Provide the (x, y) coordinate of the cell's center where the given text is located.  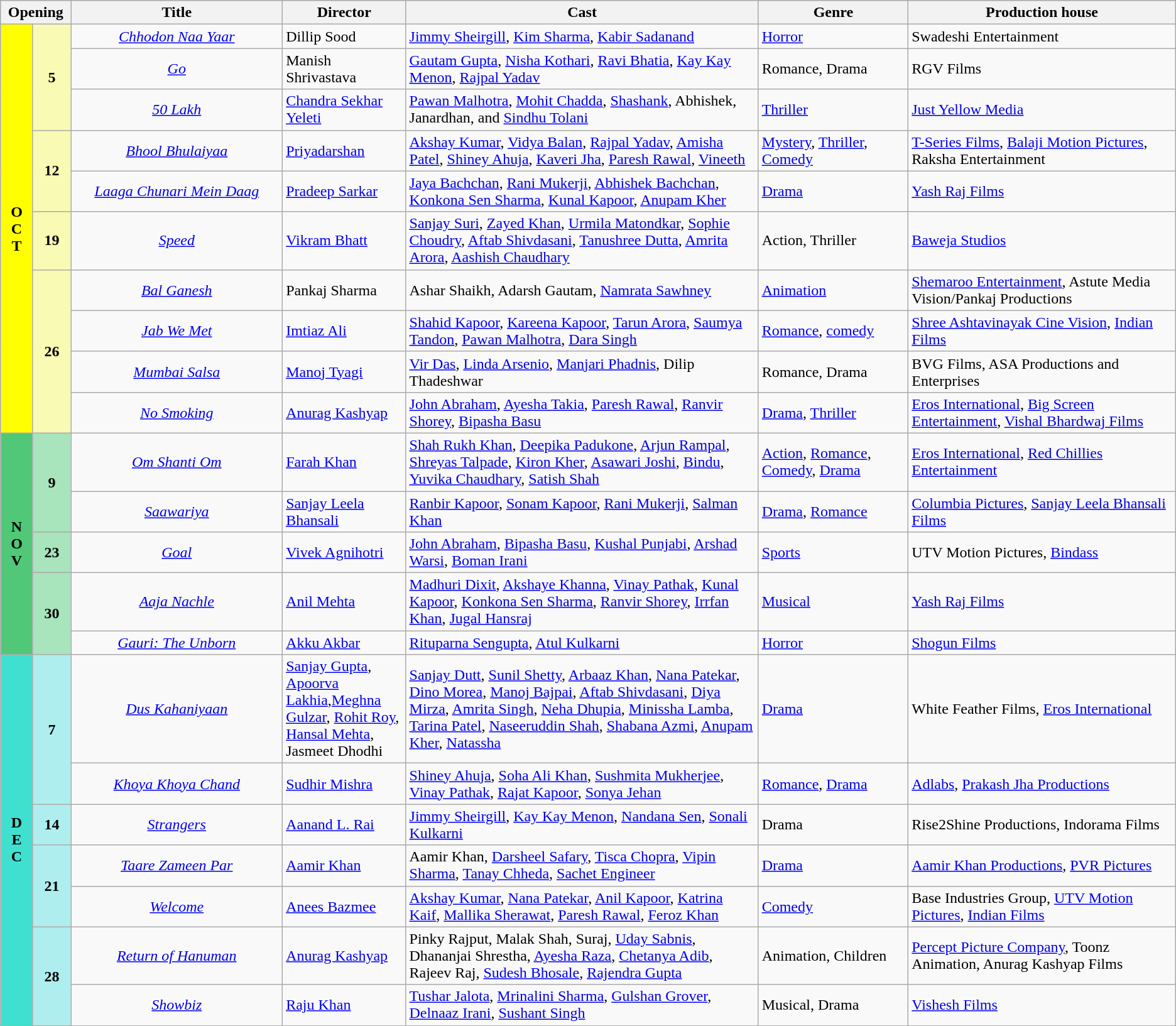
Thriller (833, 109)
21 (52, 886)
Shah Rukh Khan, Deepika Padukone, Arjun Rampal, Shreyas Talpade, Kiron Kher, Asawari Joshi, Bindu, Yuvika Chaudhary, Satish Shah (582, 462)
19 (52, 241)
Director (344, 13)
Raju Khan (344, 1005)
Akshay Kumar, Nana Patekar, Anil Kapoor, Katrina Kaif, Mallika Sherawat, Paresh Rawal, Feroz Khan (582, 906)
Akku Akbar (344, 643)
Go (177, 69)
Animation (833, 290)
Drama, Romance (833, 511)
RGV Films (1042, 69)
Swadeshi Entertainment (1042, 36)
Madhuri Dixit, Akshaye Khanna, Vinay Pathak, Kunal Kapoor, Konkona Sen Sharma, Ranvir Shorey, Irrfan Khan, Jugal Hansraj (582, 602)
Rituparna Sengupta, Atul Kulkarni (582, 643)
Sports (833, 553)
Rise2Shine Productions, Indorama Films (1042, 824)
Shree Ashtavinayak Cine Vision, Indian Films (1042, 330)
Pawan Malhotra, Mohit Chadda, Shashank, Abhishek, Janardhan, and Sindhu Tolani (582, 109)
14 (52, 824)
Action, Thriller (833, 241)
DEC (16, 840)
Animation, Children (833, 956)
Shogun Films (1042, 643)
John Abraham, Ayesha Takia, Paresh Rawal, Ranvir Shorey, Bipasha Basu (582, 412)
Sanjay Suri, Zayed Khan, Urmila Matondkar, Sophie Choudry, Aftab Shivdasani, Tanushree Dutta, Amrita Arora, Aashish Chaudhary (582, 241)
Ranbir Kapoor, Sonam Kapoor, Rani Mukerji, Salman Khan (582, 511)
Imtiaz Ali (344, 330)
Pradeep Sarkar (344, 191)
Action, Romance, Comedy, Drama (833, 462)
Shemaroo Entertainment, Astute Media Vision/Pankaj Productions (1042, 290)
Priyadarshan (344, 151)
Title (177, 13)
Aamir Khan (344, 866)
Shahid Kapoor, Kareena Kapoor, Tarun Arora, Saumya Tandon, Pawan Malhotra, Dara Singh (582, 330)
Jimmy Sheirgill, Kim Sharma, Kabir Sadanand (582, 36)
Vir Das, Linda Arsenio, Manjari Phadnis, Dilip Thadeshwar (582, 372)
Return of Hanuman (177, 956)
Drama, Thriller (833, 412)
Vikram Bhatt (344, 241)
Gauri: The Unborn (177, 643)
Farah Khan (344, 462)
30 (52, 614)
7 (52, 729)
Manoj Tyagi (344, 372)
Bhool Bhulaiyaa (177, 151)
Aamir Khan, Darsheel Safary, Tisca Chopra, Vipin Sharma, Tanay Chheda, Sachet Engineer (582, 866)
Chandra Sekhar Yeleti (344, 109)
OCT (16, 229)
Gautam Gupta, Nisha Kothari, Ravi Bhatia, Kay Kay Menon, Rajpal Yadav (582, 69)
Khoya Khoya Chand (177, 784)
Sanjay Gupta, Apoorva Lakhia,Meghna Gulzar, Rohit Roy, Hansal Mehta, Jasmeet Dhodhi (344, 709)
Pankaj Sharma (344, 290)
9 (52, 483)
NOV (16, 543)
Opening (36, 13)
Dus Kahaniyaan (177, 709)
Tushar Jalota, Mrinalini Sharma, Gulshan Grover, Delnaaz Irani, Sushant Singh (582, 1005)
Anil Mehta (344, 602)
White Feather Films, Eros International (1042, 709)
Eros International, Big Screen Entertainment, Vishal Bhardwaj Films (1042, 412)
Shiney Ahuja, Soha Ali Khan, Sushmita Mukherjee, Vinay Pathak, Rajat Kapoor, Sonya Jehan (582, 784)
Sudhir Mishra (344, 784)
5 (52, 77)
Mumbai Salsa (177, 372)
Vishesh Films (1042, 1005)
Pinky Rajput, Malak Shah, Suraj, Uday Sabnis, Dhananjai Shrestha, Ayesha Raza, Chetanya Adib, Rajeev Raj, Sudesh Bhosale, Rajendra Gupta (582, 956)
T-Series Films, Balaji Motion Pictures, Raksha Entertainment (1042, 151)
Jimmy Sheirgill, Kay Kay Menon, Nandana Sen, Sonali Kulkarni (582, 824)
Om Shanti Om (177, 462)
Speed (177, 241)
Vivek Agnihotri (344, 553)
Chhodon Naa Yaar (177, 36)
Aamir Khan Productions, PVR Pictures (1042, 866)
Laaga Chunari Mein Daag (177, 191)
Comedy (833, 906)
Bal Ganesh (177, 290)
Welcome (177, 906)
Taare Zameen Par (177, 866)
Columbia Pictures, Sanjay Leela Bhansali Films (1042, 511)
Cast (582, 13)
Manish Shrivastava (344, 69)
Anees Bazmee (344, 906)
Musical, Drama (833, 1005)
Sanjay Leela Bhansali (344, 511)
Showbiz (177, 1005)
Production house (1042, 13)
Jaya Bachchan, Rani Mukerji, Abhishek Bachchan, Konkona Sen Sharma, Kunal Kapoor, Anupam Kher (582, 191)
Strangers (177, 824)
Ashar Shaikh, Adarsh Gautam, Namrata Sawhney (582, 290)
Aaja Nachle (177, 602)
Saawariya (177, 511)
Adlabs, Prakash Jha Productions (1042, 784)
Goal (177, 553)
Eros International, Red Chillies Entertainment (1042, 462)
50 Lakh (177, 109)
John Abraham, Bipasha Basu, Kushal Punjabi, Arshad Warsi, Boman Irani (582, 553)
UTV Motion Pictures, Bindass (1042, 553)
Akshay Kumar, Vidya Balan, Rajpal Yadav, Amisha Patel, Shiney Ahuja, Kaveri Jha, Paresh Rawal, Vineeth (582, 151)
Base Industries Group, UTV Motion Pictures, Indian Films (1042, 906)
23 (52, 553)
Genre (833, 13)
28 (52, 976)
Romance, comedy (833, 330)
12 (52, 171)
Percept Picture Company, Toonz Animation, Anurag Kashyap Films (1042, 956)
Baweja Studios (1042, 241)
Musical (833, 602)
26 (52, 351)
Jab We Met (177, 330)
Mystery, Thriller, Comedy (833, 151)
BVG Films, ASA Productions and Enterprises (1042, 372)
Just Yellow Media (1042, 109)
Aanand L. Rai (344, 824)
No Smoking (177, 412)
Dillip Sood (344, 36)
